Extract the [X, Y] coordinate from the center of the cell holding the provided text.  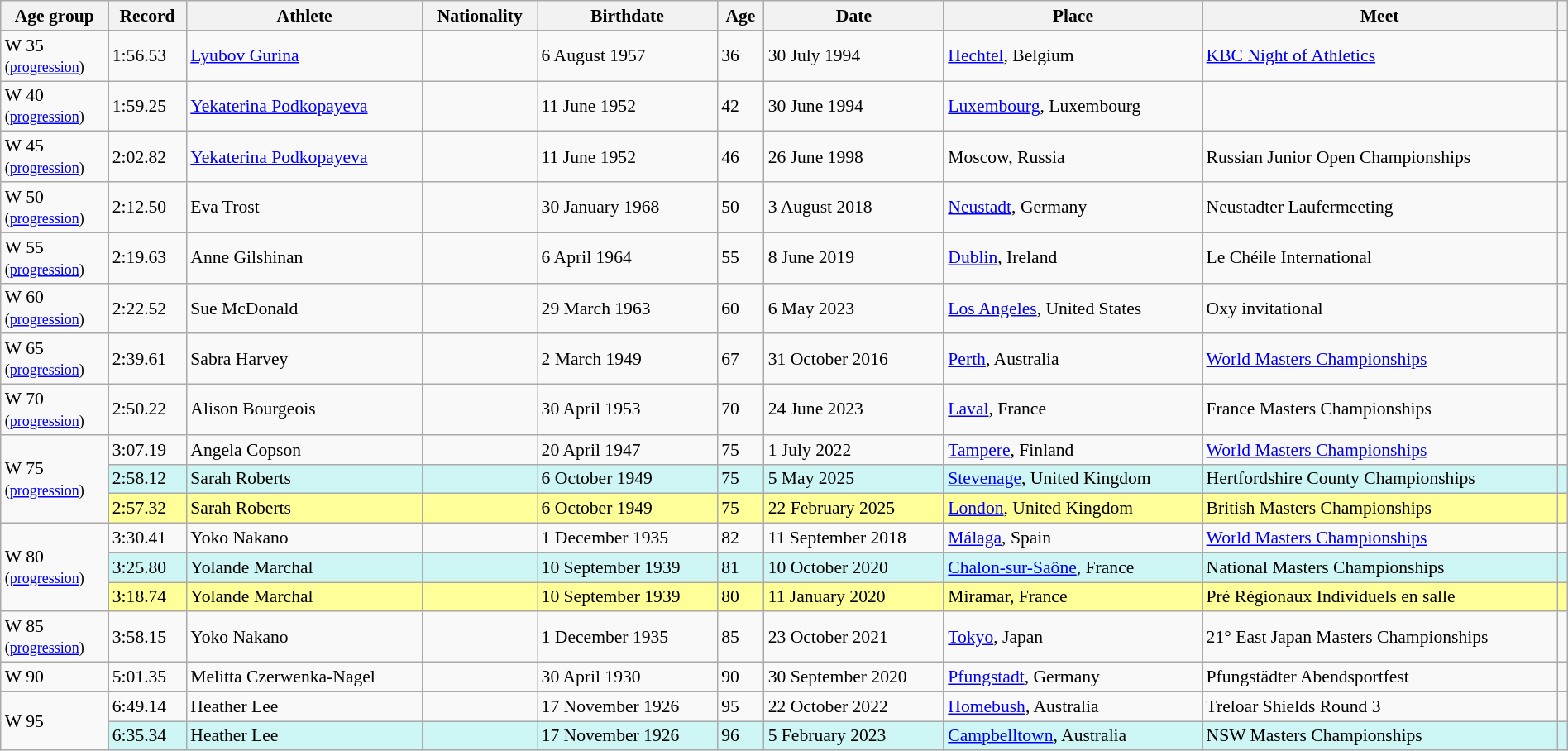
82 [740, 538]
42 [740, 106]
W 60 (progression) [55, 308]
Neustadter Laufermeeting [1379, 207]
6 April 1964 [628, 258]
60 [740, 308]
Athlete [304, 16]
2 March 1949 [628, 359]
2:39.61 [147, 359]
30 January 1968 [628, 207]
Hechtel, Belgium [1073, 56]
Eva Trost [304, 207]
W 40 (progression) [55, 106]
2:19.63 [147, 258]
2:57.32 [147, 509]
1:56.53 [147, 56]
W 55 (progression) [55, 258]
Dublin, Ireland [1073, 258]
3:30.41 [147, 538]
Málaga, Spain [1073, 538]
30 April 1953 [628, 410]
30 June 1994 [854, 106]
W 95 [55, 721]
Age group [55, 16]
26 June 1998 [854, 157]
W 35 (progression) [55, 56]
96 [740, 736]
Russian Junior Open Championships [1379, 157]
3:07.19 [147, 450]
36 [740, 56]
95 [740, 706]
Place [1073, 16]
2:02.82 [147, 157]
Hertfordshire County Championships [1379, 479]
Lyubov Gurina [304, 56]
Campbelltown, Australia [1073, 736]
30 April 1930 [628, 677]
3 August 2018 [854, 207]
23 October 2021 [854, 637]
2:50.22 [147, 410]
W 90 [55, 677]
NSW Masters Championships [1379, 736]
22 February 2025 [854, 509]
Oxy invitational [1379, 308]
21° East Japan Masters Championships [1379, 637]
22 October 2022 [854, 706]
Luxembourg, Luxembourg [1073, 106]
Le Chéile International [1379, 258]
Treloar Shields Round 3 [1379, 706]
Miramar, France [1073, 597]
2:12.50 [147, 207]
Chalon-sur-Saône, France [1073, 567]
10 October 2020 [854, 567]
Stevenage, United Kingdom [1073, 479]
Melitta Czerwenka-Nagel [304, 677]
Perth, Australia [1073, 359]
British Masters Championships [1379, 509]
3:58.15 [147, 637]
W 75 (progression) [55, 480]
Laval, France [1073, 410]
Anne Gilshinan [304, 258]
W 65 (progression) [55, 359]
5 May 2025 [854, 479]
6 May 2023 [854, 308]
2:58.12 [147, 479]
W 45 (progression) [55, 157]
Neustadt, Germany [1073, 207]
46 [740, 157]
6 August 1957 [628, 56]
Age [740, 16]
KBC Night of Athletics [1379, 56]
W 70 (progression) [55, 410]
5 February 2023 [854, 736]
Record [147, 16]
20 April 1947 [628, 450]
5:01.35 [147, 677]
W 80 (progression) [55, 567]
London, United Kingdom [1073, 509]
Pré Régionaux Individuels en salle [1379, 597]
Meet [1379, 16]
30 July 1994 [854, 56]
3:25.80 [147, 567]
11 January 2020 [854, 597]
24 June 2023 [854, 410]
8 June 2019 [854, 258]
30 September 2020 [854, 677]
Tampere, Finland [1073, 450]
Pfungstädter Abendsportfest [1379, 677]
Nationality [480, 16]
Pfungstadt, Germany [1073, 677]
Alison Bourgeois [304, 410]
France Masters Championships [1379, 410]
Los Angeles, United States [1073, 308]
Angela Copson [304, 450]
70 [740, 410]
50 [740, 207]
31 October 2016 [854, 359]
67 [740, 359]
1:59.25 [147, 106]
National Masters Championships [1379, 567]
Moscow, Russia [1073, 157]
90 [740, 677]
Date [854, 16]
85 [740, 637]
Sabra Harvey [304, 359]
3:18.74 [147, 597]
1 July 2022 [854, 450]
Tokyo, Japan [1073, 637]
6:49.14 [147, 706]
2:22.52 [147, 308]
6:35.34 [147, 736]
55 [740, 258]
80 [740, 597]
Homebush, Australia [1073, 706]
Sue McDonald [304, 308]
29 March 1963 [628, 308]
81 [740, 567]
W 85 (progression) [55, 637]
11 September 2018 [854, 538]
Birthdate [628, 16]
W 50 (progression) [55, 207]
